From the cell containing the given text, extract its center point as (x, y) coordinate. 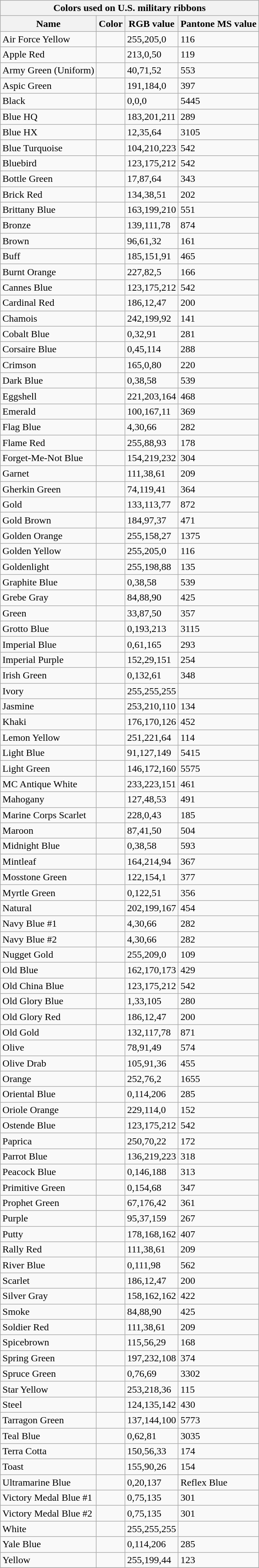
Old China Blue (48, 986)
255,199,44 (151, 1560)
454 (219, 908)
871 (219, 1032)
132,117,78 (151, 1032)
471 (219, 520)
Mintleaf (48, 861)
174 (219, 1451)
5575 (219, 769)
Victory Medal Blue #2 (48, 1513)
574 (219, 1048)
255,158,27 (151, 536)
164,214,94 (151, 861)
228,0,43 (151, 815)
1655 (219, 1079)
150,56,33 (151, 1451)
Old Glory Blue (48, 1001)
254 (219, 660)
361 (219, 1203)
78,91,49 (151, 1048)
Nugget Gold (48, 955)
Forget-Me-Not Blue (48, 458)
Grebe Gray (48, 598)
134 (219, 707)
Ivory (48, 691)
Khaki (48, 722)
Imperial Purple (48, 660)
100,167,11 (151, 411)
Eggshell (48, 396)
Cardinal Red (48, 303)
0,0,0 (151, 101)
874 (219, 225)
152,29,151 (151, 660)
141 (219, 318)
Old Glory Red (48, 1017)
465 (219, 256)
165,0,80 (151, 365)
Cobalt Blue (48, 334)
Brittany Blue (48, 210)
67,176,42 (151, 1203)
0,193,213 (151, 629)
491 (219, 799)
Silver Gray (48, 1296)
Black (48, 101)
318 (219, 1156)
0,146,188 (151, 1172)
Gold (48, 505)
Natural (48, 908)
109 (219, 955)
114 (219, 738)
343 (219, 179)
Scarlet (48, 1281)
Gold Brown (48, 520)
Grotto Blue (48, 629)
430 (219, 1405)
Corsaire Blue (48, 349)
119 (219, 55)
253,218,36 (151, 1389)
Colors used on U.S. military ribbons (129, 8)
364 (219, 489)
Mahogany (48, 799)
0,61,165 (151, 644)
185,151,91 (151, 256)
Golden Orange (48, 536)
133,113,77 (151, 505)
104,210,223 (151, 148)
Golden Yellow (48, 551)
Garnet (48, 474)
Blue HX (48, 132)
Name (48, 24)
Irish Green (48, 675)
289 (219, 117)
Marine Corps Scarlet (48, 815)
0,122,51 (151, 892)
Primitive Green (48, 1188)
Smoke (48, 1312)
Spring Green (48, 1358)
Old Blue (48, 970)
Blue HQ (48, 117)
178,168,162 (151, 1234)
Buff (48, 256)
RGB value (151, 24)
Color (111, 24)
250,70,22 (151, 1141)
Light Blue (48, 753)
Rally Red (48, 1250)
154 (219, 1467)
155,90,26 (151, 1467)
162,170,173 (151, 970)
168 (219, 1343)
0,154,68 (151, 1188)
105,91,36 (151, 1063)
Navy Blue #2 (48, 939)
White (48, 1529)
356 (219, 892)
152 (219, 1110)
176,170,126 (151, 722)
551 (219, 210)
Brick Red (48, 194)
255,209,0 (151, 955)
504 (219, 830)
163,199,210 (151, 210)
96,61,32 (151, 241)
267 (219, 1219)
Air Force Yellow (48, 39)
3115 (219, 629)
288 (219, 349)
Purple (48, 1219)
Bottle Green (48, 179)
5773 (219, 1420)
407 (219, 1234)
MC Antique White (48, 784)
Goldenlight (48, 567)
0,45,114 (151, 349)
161 (219, 241)
Yale Blue (48, 1544)
293 (219, 644)
0,62,81 (151, 1435)
Terra Cotta (48, 1451)
202,199,167 (151, 908)
Gherkin Green (48, 489)
Aspic Green (48, 86)
Bluebird (48, 163)
Flag Blue (48, 427)
377 (219, 877)
178 (219, 442)
139,111,78 (151, 225)
Green (48, 613)
74,119,41 (151, 489)
Tarragon Green (48, 1420)
Apple Red (48, 55)
3035 (219, 1435)
Emerald (48, 411)
183,201,211 (151, 117)
Graphite Blue (48, 582)
213,0,50 (151, 55)
87,41,50 (151, 830)
357 (219, 613)
158,162,162 (151, 1296)
Pantone MS value (219, 24)
Lemon Yellow (48, 738)
1,33,105 (151, 1001)
562 (219, 1265)
Yellow (48, 1560)
280 (219, 1001)
374 (219, 1358)
115,56,29 (151, 1343)
1375 (219, 536)
255,88,93 (151, 442)
Putty (48, 1234)
Flame Red (48, 442)
593 (219, 846)
Dark Blue (48, 380)
185 (219, 815)
Old Gold (48, 1032)
468 (219, 396)
Brown (48, 241)
166 (219, 272)
0,111,98 (151, 1265)
Bronze (48, 225)
347 (219, 1188)
Parrot Blue (48, 1156)
5415 (219, 753)
0,32,91 (151, 334)
184,97,37 (151, 520)
Cannes Blue (48, 287)
455 (219, 1063)
134,38,51 (151, 194)
Navy Blue #1 (48, 923)
255,198,88 (151, 567)
367 (219, 861)
Reflex Blue (219, 1482)
872 (219, 505)
17,87,64 (151, 179)
0,132,61 (151, 675)
0,20,137 (151, 1482)
Victory Medal Blue #1 (48, 1498)
229,114,0 (151, 1110)
Steel (48, 1405)
Olive (48, 1048)
3302 (219, 1374)
40,71,52 (151, 70)
Ostende Blue (48, 1125)
Spicebrown (48, 1343)
Light Green (48, 769)
429 (219, 970)
0,76,69 (151, 1374)
422 (219, 1296)
123 (219, 1560)
5445 (219, 101)
197,232,108 (151, 1358)
397 (219, 86)
124,135,142 (151, 1405)
Maroon (48, 830)
146,172,160 (151, 769)
Blue Turquoise (48, 148)
251,221,64 (151, 738)
242,199,92 (151, 318)
191,184,0 (151, 86)
33,87,50 (151, 613)
Soldier Red (48, 1327)
River Blue (48, 1265)
137,144,100 (151, 1420)
Myrtle Green (48, 892)
227,82,5 (151, 272)
252,76,2 (151, 1079)
Ultramarine Blue (48, 1482)
127,48,53 (151, 799)
Crimson (48, 365)
Orange (48, 1079)
95,37,159 (151, 1219)
91,127,149 (151, 753)
12,35,64 (151, 132)
281 (219, 334)
Prophet Green (48, 1203)
369 (219, 411)
233,223,151 (151, 784)
115 (219, 1389)
253,210,110 (151, 707)
Chamois (48, 318)
Army Green (Uniform) (48, 70)
348 (219, 675)
Paprica (48, 1141)
553 (219, 70)
Midnight Blue (48, 846)
122,154,1 (151, 877)
135 (219, 567)
154,219,232 (151, 458)
Burnt Orange (48, 272)
Oriole Orange (48, 1110)
202 (219, 194)
Peacock Blue (48, 1172)
Teal Blue (48, 1435)
136,219,223 (151, 1156)
452 (219, 722)
221,203,164 (151, 396)
172 (219, 1141)
Toast (48, 1467)
Star Yellow (48, 1389)
Jasmine (48, 707)
304 (219, 458)
Spruce Green (48, 1374)
220 (219, 365)
Oriental Blue (48, 1094)
3105 (219, 132)
313 (219, 1172)
Imperial Blue (48, 644)
Olive Drab (48, 1063)
Mosstone Green (48, 877)
461 (219, 784)
